Determine the (x, y) coordinate at the center of the cell enclosing the given text.  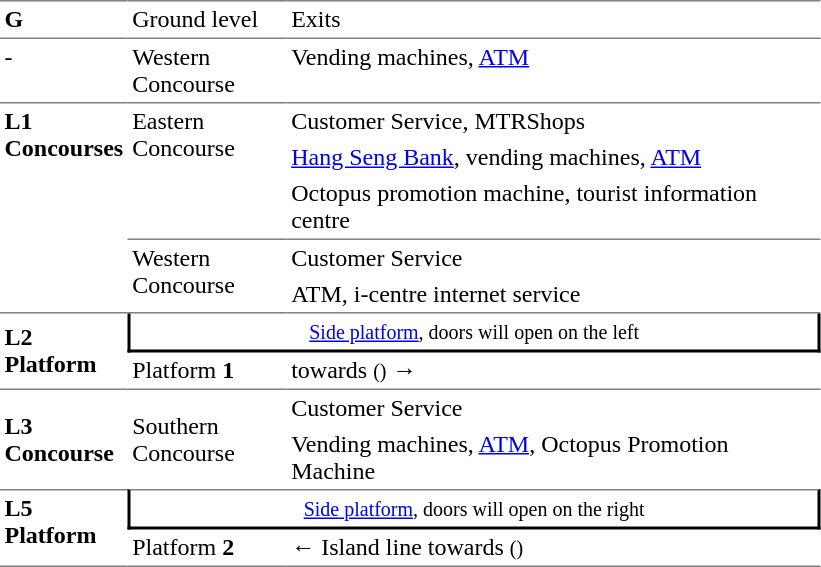
Customer Service, MTRShops (554, 122)
Hang Seng Bank, vending machines, ATM (554, 158)
Ground level (208, 20)
towards () → (554, 371)
L5Platform (64, 528)
Octopus promotion machine, tourist information centre (554, 208)
G (64, 20)
Vending machines, ATM, Octopus Promotion Machine (554, 458)
L3Concourse (64, 440)
L2Platform (64, 352)
Eastern Concourse (208, 172)
Exits (554, 20)
ATM, i-centre internet service (554, 295)
Platform 1 (208, 371)
Side platform, doors will open on the left (474, 334)
Side platform, doors will open on the right (474, 509)
L1Concourses (64, 209)
Southern Concourse (208, 440)
- (64, 71)
Vending machines, ATM (554, 71)
